Locate the cell with the specified text and output its [x, y] center coordinate. 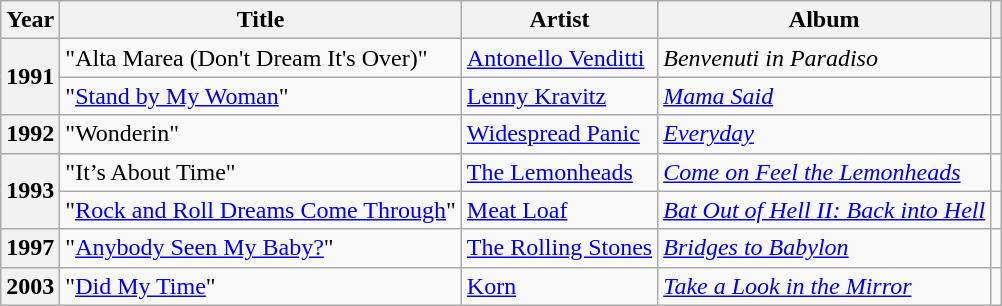
2003 [30, 286]
"Rock and Roll Dreams Come Through" [261, 210]
Mama Said [824, 96]
Benvenuti in Paradiso [824, 58]
Album [824, 20]
Take a Look in the Mirror [824, 286]
1997 [30, 248]
Korn [559, 286]
Year [30, 20]
The Lemonheads [559, 172]
Title [261, 20]
Everyday [824, 134]
Artist [559, 20]
"It’s About Time" [261, 172]
Widespread Panic [559, 134]
1991 [30, 77]
Lenny Kravitz [559, 96]
"Wonderin" [261, 134]
"Anybody Seen My Baby?" [261, 248]
Antonello Venditti [559, 58]
"Did My Time" [261, 286]
Meat Loaf [559, 210]
1992 [30, 134]
"Alta Marea (Don't Dream It's Over)" [261, 58]
Bridges to Babylon [824, 248]
Come on Feel the Lemonheads [824, 172]
"Stand by My Woman" [261, 96]
The Rolling Stones [559, 248]
Bat Out of Hell II: Back into Hell [824, 210]
1993 [30, 191]
